Locate the cell with the specified text and output its [X, Y] center coordinate. 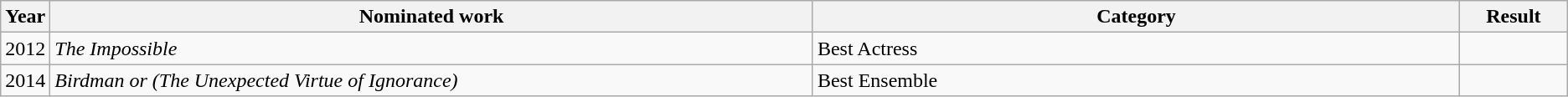
Year [25, 17]
2014 [25, 80]
Best Actress [1136, 48]
Nominated work [432, 17]
The Impossible [432, 48]
Birdman or (The Unexpected Virtue of Ignorance) [432, 80]
Category [1136, 17]
2012 [25, 48]
Best Ensemble [1136, 80]
Result [1514, 17]
